Determine the [x, y] coordinate at the center of the cell enclosing the given text.  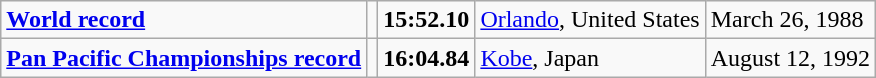
15:52.10 [426, 20]
August 12, 1992 [790, 58]
16:04.84 [426, 58]
Orlando, United States [590, 20]
March 26, 1988 [790, 20]
Pan Pacific Championships record [184, 58]
Kobe, Japan [590, 58]
World record [184, 20]
